Identify which cell holds the provided text, then report its (X, Y) central coordinate. 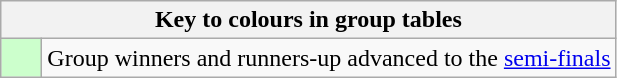
Key to colours in group tables (308, 20)
Group winners and runners-up advanced to the semi-finals (329, 58)
